From the cell containing the given text, extract its center point as [x, y] coordinate. 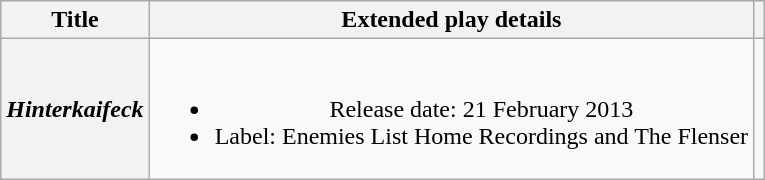
Title [75, 20]
Extended play details [451, 20]
Hinterkaifeck [75, 109]
Release date: 21 February 2013Label: Enemies List Home Recordings and The Flenser [451, 109]
